Identify which cell holds the provided text, then report its (X, Y) central coordinate. 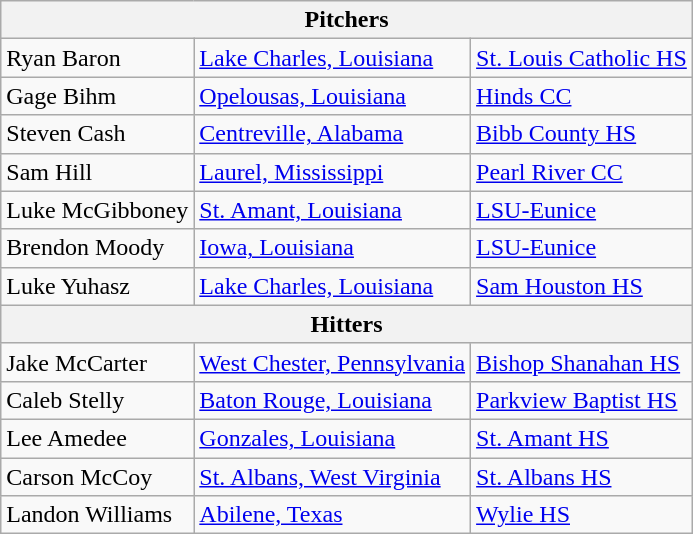
Bibb County HS (582, 134)
Hinds CC (582, 96)
St. Albans HS (582, 477)
Caleb Stelly (98, 400)
Opelousas, Louisiana (332, 96)
Iowa, Louisiana (332, 248)
Centreville, Alabama (332, 134)
Abilene, Texas (332, 515)
St. Amant, Louisiana (332, 210)
Carson McCoy (98, 477)
St. Amant HS (582, 438)
Hitters (347, 324)
Luke McGibboney (98, 210)
St. Albans, West Virginia (332, 477)
St. Louis Catholic HS (582, 58)
West Chester, Pennsylvania (332, 362)
Gonzales, Louisiana (332, 438)
Ryan Baron (98, 58)
Pearl River CC (582, 172)
Pitchers (347, 20)
Landon Williams (98, 515)
Luke Yuhasz (98, 286)
Brendon Moody (98, 248)
Wylie HS (582, 515)
Jake McCarter (98, 362)
Sam Hill (98, 172)
Gage Bihm (98, 96)
Bishop Shanahan HS (582, 362)
Laurel, Mississippi (332, 172)
Parkview Baptist HS (582, 400)
Steven Cash (98, 134)
Sam Houston HS (582, 286)
Baton Rouge, Louisiana (332, 400)
Lee Amedee (98, 438)
